Scan for the cell matching the given text and deliver its [x, y] coordinate at center. 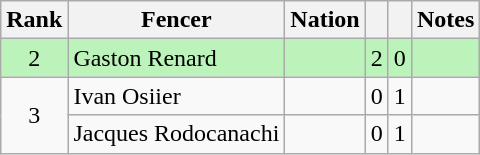
Gaston Renard [176, 58]
Jacques Rodocanachi [176, 134]
Ivan Osiier [176, 96]
Fencer [176, 20]
Notes [445, 20]
Rank [34, 20]
Nation [325, 20]
3 [34, 115]
